Determine the [X, Y] coordinate at the center of the cell enclosing the given text.  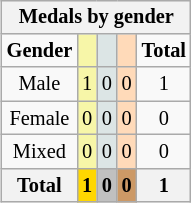
Mixed [40, 152]
Gender [40, 51]
Medals by gender [96, 17]
Female [40, 118]
Male [40, 84]
